Return [X, Y] of the center of cell containing provided text 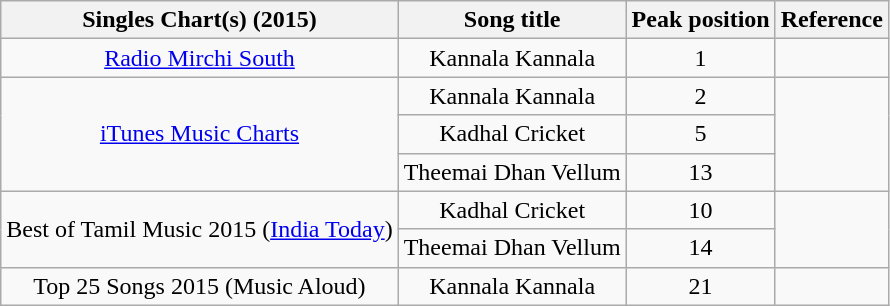
5 [700, 134]
Singles Chart(s) (2015) [200, 20]
Peak position [700, 20]
Top 25 Songs 2015 (Music Aloud) [200, 286]
iTunes Music Charts [200, 134]
13 [700, 172]
Best of Tamil Music 2015 (India Today) [200, 229]
10 [700, 210]
Reference [832, 20]
2 [700, 96]
Radio Mirchi South [200, 58]
Song title [512, 20]
21 [700, 286]
14 [700, 248]
1 [700, 58]
